Pinpoint the cell where the given text exists, returning its (x, y) midpoint coordinate. 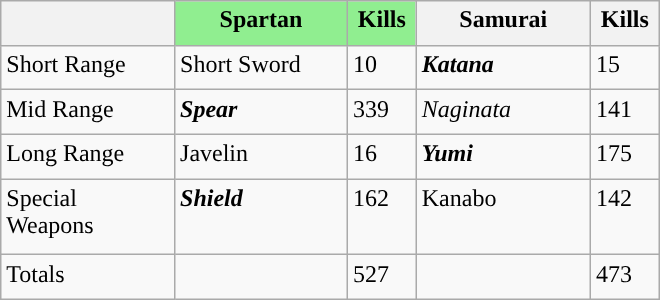
473 (624, 278)
Shield (262, 217)
Naginata (503, 112)
141 (624, 112)
Totals (88, 278)
Special Weapons (88, 217)
142 (624, 217)
Katana (503, 67)
Yumi (503, 156)
Long Range (88, 156)
10 (382, 67)
Javelin (262, 156)
Samurai (503, 23)
Kanabo (503, 217)
15 (624, 67)
162 (382, 217)
16 (382, 156)
Spartan (262, 23)
Spear (262, 112)
Short Sword (262, 67)
Short Range (88, 67)
339 (382, 112)
Mid Range (88, 112)
527 (382, 278)
175 (624, 156)
